Search for the cell housing the specified text and yield its [x, y] center coordinate. 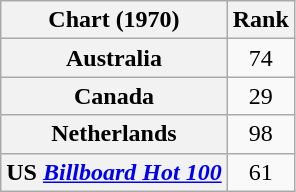
74 [260, 58]
Canada [114, 96]
61 [260, 172]
98 [260, 134]
Chart (1970) [114, 20]
29 [260, 96]
Netherlands [114, 134]
Australia [114, 58]
US Billboard Hot 100 [114, 172]
Rank [260, 20]
